Locate the cell with the specified text and output its (x, y) center coordinate. 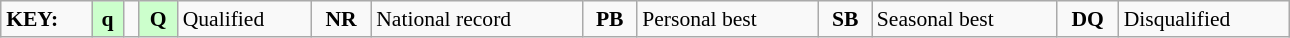
NR (341, 19)
PB (610, 19)
q (108, 19)
Personal best (728, 19)
Q (158, 19)
Seasonal best (964, 19)
Qualified (244, 19)
DQ (1088, 19)
National record (476, 19)
Disqualified (1204, 19)
KEY: (46, 19)
SB (846, 19)
